Capture the cell that displays the provided text and extract its [x, y] central coordinate. 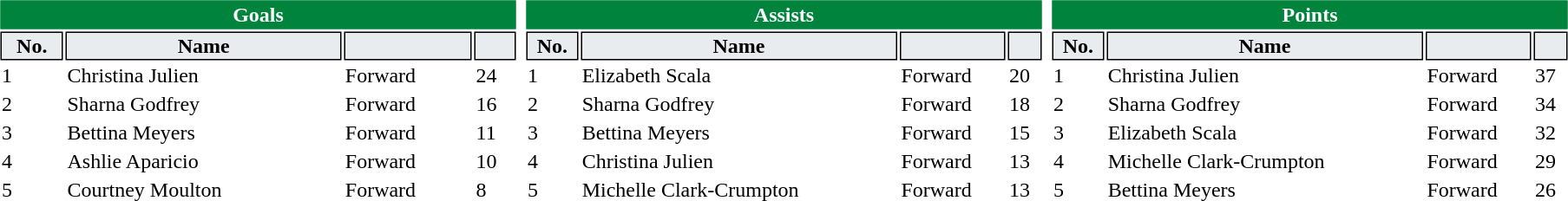
Michelle Clark-Crumpton [1265, 162]
18 [1026, 105]
Points [1309, 14]
32 [1552, 133]
Assists [784, 14]
37 [1552, 75]
11 [495, 133]
10 [495, 162]
15 [1026, 133]
13 [1026, 162]
20 [1026, 75]
16 [495, 105]
Goals [258, 14]
29 [1552, 162]
24 [495, 75]
Ashlie Aparicio [203, 162]
34 [1552, 105]
